From the cell containing the given text, extract its center point as [x, y] coordinate. 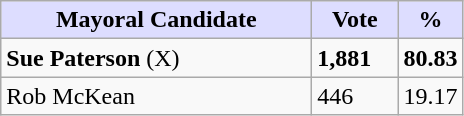
Rob McKean [156, 96]
80.83 [430, 58]
% [430, 20]
Vote [355, 20]
446 [355, 96]
Sue Paterson (X) [156, 58]
19.17 [430, 96]
Mayoral Candidate [156, 20]
1,881 [355, 58]
